Return (x, y) of the center of cell containing provided text 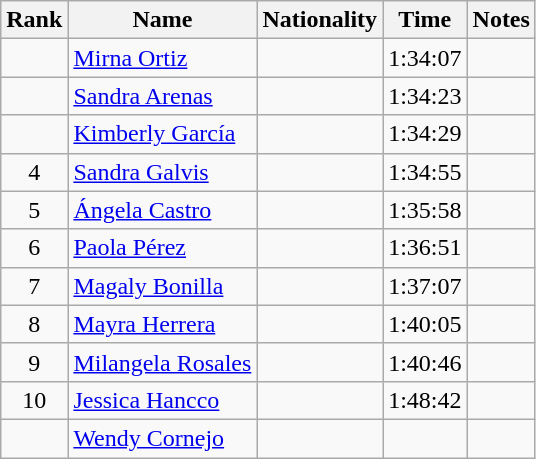
Wendy Cornejo (162, 438)
1:40:46 (425, 362)
Sandra Arenas (162, 96)
Nationality (320, 20)
Magaly Bonilla (162, 286)
1:34:07 (425, 58)
1:34:29 (425, 134)
1:34:23 (425, 96)
Kimberly García (162, 134)
1:34:55 (425, 172)
10 (34, 400)
1:35:58 (425, 210)
Mayra Herrera (162, 324)
1:36:51 (425, 248)
5 (34, 210)
Mirna Ortiz (162, 58)
Jessica Hancco (162, 400)
Sandra Galvis (162, 172)
Milangela Rosales (162, 362)
Name (162, 20)
4 (34, 172)
1:37:07 (425, 286)
1:48:42 (425, 400)
8 (34, 324)
Time (425, 20)
6 (34, 248)
Rank (34, 20)
9 (34, 362)
Notes (501, 20)
Ángela Castro (162, 210)
7 (34, 286)
1:40:05 (425, 324)
Paola Pérez (162, 248)
